Find where the given text appears and provide that cell's center as [X, Y] coordinate. 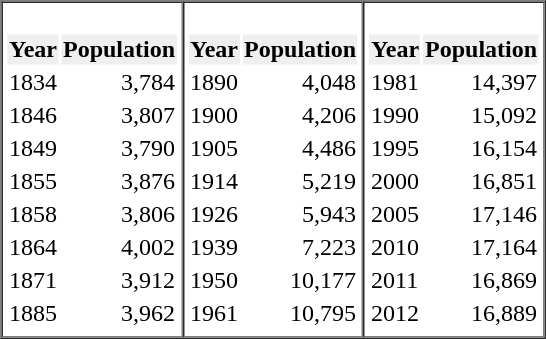
4,002 [120, 247]
1834 [34, 83]
4,206 [300, 115]
16,851 [482, 181]
1858 [34, 215]
3,912 [120, 281]
16,869 [482, 281]
3,962 [120, 313]
1961 [214, 313]
3,876 [120, 181]
4,486 [300, 149]
2012 [396, 313]
16,889 [482, 313]
1995 [396, 149]
1926 [214, 215]
1855 [34, 181]
2010 [396, 247]
1939 [214, 247]
10,177 [300, 281]
1864 [34, 247]
1905 [214, 149]
15,092 [482, 115]
Year Population 1981 14,397 1990 15,092 1995 16,154 2000 16,851 2005 17,146 2010 17,164 2011 16,869 2012 16,889 [454, 170]
1885 [34, 313]
Year Population 1834 3,784 1846 3,807 1849 3,790 1855 3,876 1858 3,806 1864 4,002 1871 3,912 1885 3,962 [92, 170]
3,790 [120, 149]
3,807 [120, 115]
2011 [396, 281]
14,397 [482, 83]
1846 [34, 115]
Year Population 1890 4,048 1900 4,206 1905 4,486 1914 5,219 1926 5,943 1939 7,223 1950 10,177 1961 10,795 [274, 170]
17,164 [482, 247]
5,219 [300, 181]
1890 [214, 83]
3,784 [120, 83]
2005 [396, 215]
16,154 [482, 149]
5,943 [300, 215]
1900 [214, 115]
7,223 [300, 247]
1871 [34, 281]
1914 [214, 181]
3,806 [120, 215]
2000 [396, 181]
10,795 [300, 313]
1981 [396, 83]
1849 [34, 149]
1990 [396, 115]
4,048 [300, 83]
17,146 [482, 215]
1950 [214, 281]
